Determine the [x, y] coordinate at the center of the cell enclosing the given text.  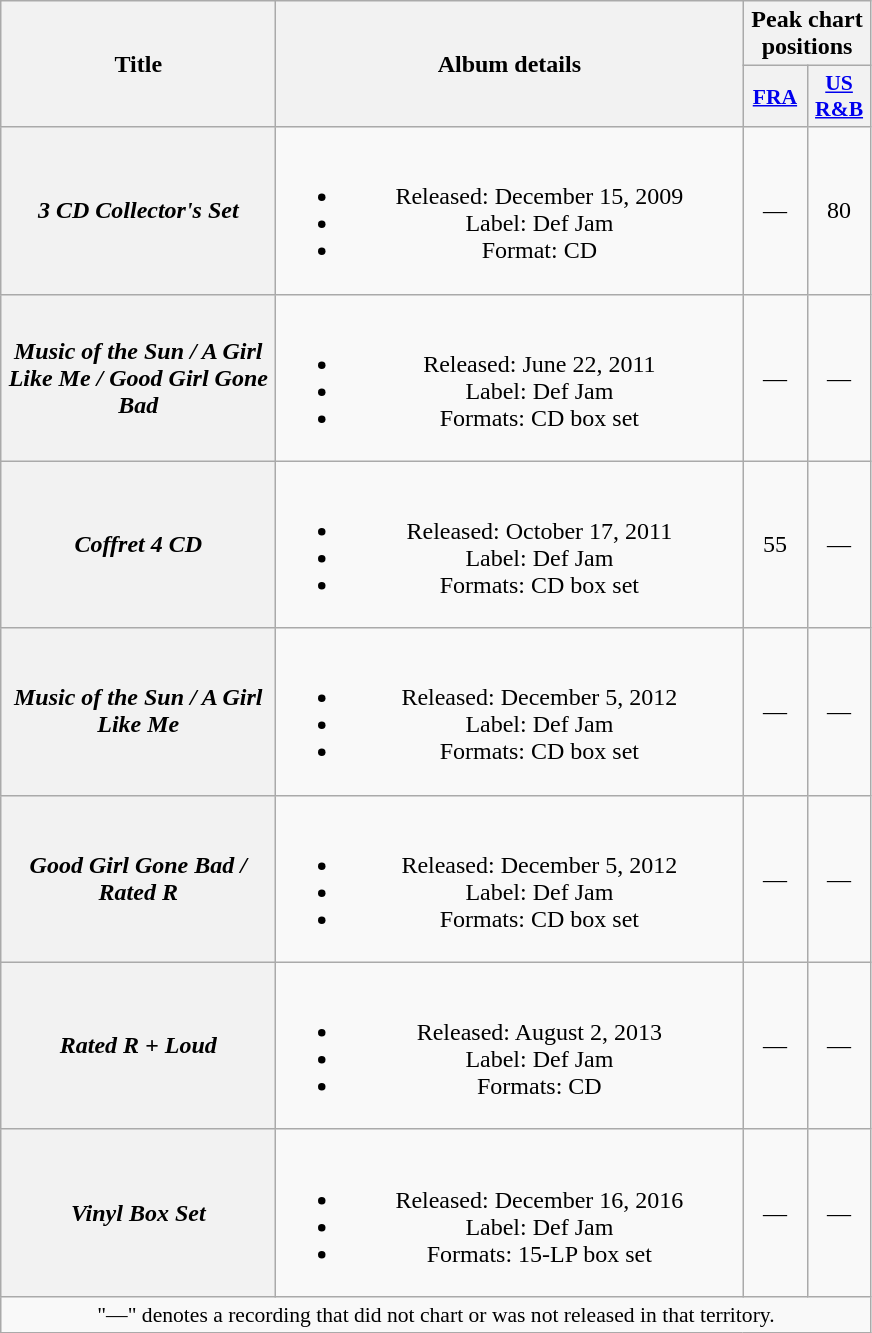
Released: August 2, 2013 Label: Def JamFormats: CD [510, 1046]
Album details [510, 64]
FRA [775, 96]
"—" denotes a recording that did not chart or was not released in that territory. [436, 1314]
Rated R + Loud [138, 1046]
Music of the Sun / A Girl Like Me [138, 712]
Music of the Sun / A Girl Like Me / Good Girl Gone Bad [138, 378]
Vinyl Box Set [138, 1212]
Good Girl Gone Bad / Rated R [138, 878]
Coffret 4 CD [138, 544]
Released: June 22, 2011 Label: Def JamFormats: CD box set [510, 378]
80 [839, 210]
3 CD Collector's Set [138, 210]
Released: December 16, 2016Label: Def JamFormats: 15-LP box set [510, 1212]
Peak chart positions [807, 34]
55 [775, 544]
Released: October 17, 2011 Label: Def JamFormats: CD box set [510, 544]
Title [138, 64]
USR&B [839, 96]
Released: December 15, 2009 Label: Def JamFormat: CD [510, 210]
